Detect which cell encompasses the target text, then output its [x, y] center coordinate. 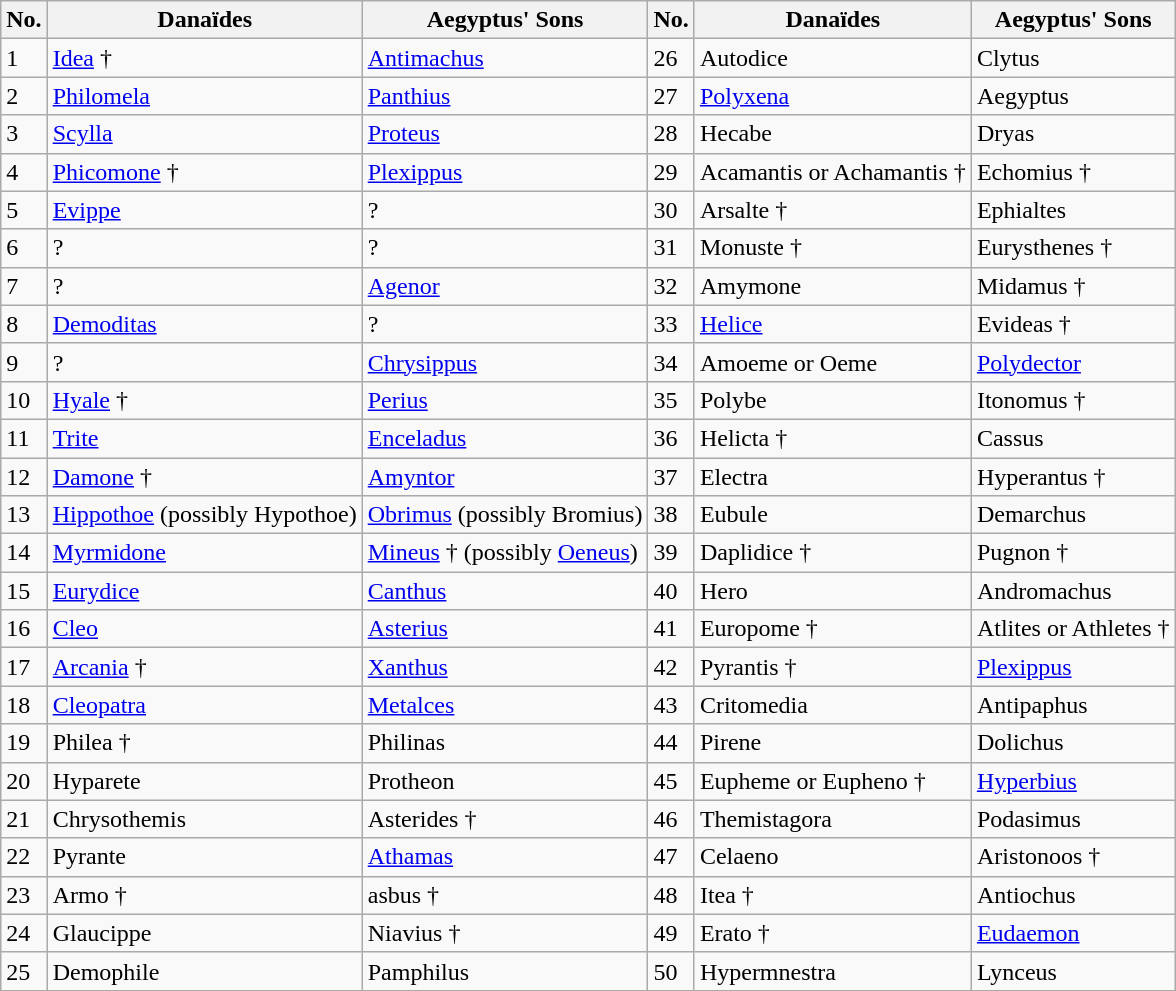
Autodice [832, 58]
Canthus [505, 591]
27 [671, 96]
Pyrante [204, 857]
35 [671, 400]
Evippe [204, 210]
Hippothoe (possibly Hypothoe) [204, 515]
Critomedia [832, 705]
Arcania † [204, 667]
Eudaemon [1073, 933]
Chrysippus [505, 362]
36 [671, 438]
Demarchus [1073, 515]
32 [671, 286]
42 [671, 667]
Eurydice [204, 591]
Celaeno [832, 857]
40 [671, 591]
Philinas [505, 743]
Arsalte † [832, 210]
47 [671, 857]
Aegyptus [1073, 96]
21 [24, 819]
Asterius [505, 629]
33 [671, 324]
Itea † [832, 895]
Xanthus [505, 667]
30 [671, 210]
Myrmidone [204, 553]
Hyparete [204, 781]
Andromachus [1073, 591]
37 [671, 477]
3 [24, 134]
Hecabe [832, 134]
13 [24, 515]
Pugnon † [1073, 553]
39 [671, 553]
Evideas † [1073, 324]
25 [24, 971]
Itonomus † [1073, 400]
Scylla [204, 134]
Monuste † [832, 248]
Demophile [204, 971]
Glaucippe [204, 933]
Idea † [204, 58]
45 [671, 781]
Philomela [204, 96]
Antimachus [505, 58]
Podasimus [1073, 819]
41 [671, 629]
20 [24, 781]
7 [24, 286]
34 [671, 362]
Helice [832, 324]
49 [671, 933]
Pyrantis † [832, 667]
Hyperantus † [1073, 477]
44 [671, 743]
8 [24, 324]
Acamantis or Achamantis † [832, 172]
10 [24, 400]
Perius [505, 400]
29 [671, 172]
Phicomone † [204, 172]
17 [24, 667]
Amoeme or Oeme [832, 362]
2 [24, 96]
31 [671, 248]
Electra [832, 477]
6 [24, 248]
Proteus [505, 134]
Ephialtes [1073, 210]
Agenor [505, 286]
23 [24, 895]
Niavius † [505, 933]
16 [24, 629]
Clytus [1073, 58]
Echomius † [1073, 172]
9 [24, 362]
50 [671, 971]
Polyxena [832, 96]
Armo † [204, 895]
Protheon [505, 781]
Amyntor [505, 477]
Europome † [832, 629]
Asterides † [505, 819]
5 [24, 210]
Daplidice † [832, 553]
Erato † [832, 933]
Hero [832, 591]
Pirene [832, 743]
26 [671, 58]
Helicta † [832, 438]
Midamus † [1073, 286]
Cleopatra [204, 705]
48 [671, 895]
Demoditas [204, 324]
28 [671, 134]
22 [24, 857]
Antiochus [1073, 895]
Trite [204, 438]
24 [24, 933]
Hyale † [204, 400]
18 [24, 705]
Dolichus [1073, 743]
Atlites or Athletes † [1073, 629]
Amymone [832, 286]
43 [671, 705]
Cleo [204, 629]
Dryas [1073, 134]
4 [24, 172]
12 [24, 477]
11 [24, 438]
15 [24, 591]
Damone † [204, 477]
Eubule [832, 515]
Cassus [1073, 438]
Pamphilus [505, 971]
Obrimus (possibly Bromius) [505, 515]
Philea † [204, 743]
Aristonoos † [1073, 857]
Antipaphus [1073, 705]
Eupheme or Eupheno † [832, 781]
Metalces [505, 705]
Enceladus [505, 438]
Panthius [505, 96]
38 [671, 515]
asbus † [505, 895]
Eurysthenes † [1073, 248]
Hyperbius [1073, 781]
46 [671, 819]
Chrysothemis [204, 819]
19 [24, 743]
1 [24, 58]
14 [24, 553]
Polybe [832, 400]
Mineus † (possibly Oeneus) [505, 553]
Lynceus [1073, 971]
Hypermnestra [832, 971]
Themistagora [832, 819]
Athamas [505, 857]
Polydector [1073, 362]
